Return the (X, Y) coordinate for the center point of the cell that contains the specified text.  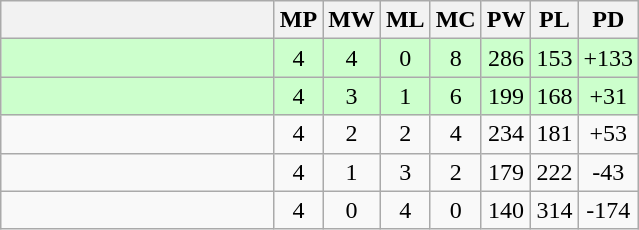
314 (554, 210)
234 (506, 134)
6 (456, 96)
199 (506, 96)
+53 (608, 134)
140 (506, 210)
179 (506, 172)
ML (405, 20)
8 (456, 58)
MW (352, 20)
-174 (608, 210)
168 (554, 96)
PW (506, 20)
+31 (608, 96)
286 (506, 58)
MP (298, 20)
PL (554, 20)
+133 (608, 58)
222 (554, 172)
181 (554, 134)
PD (608, 20)
-43 (608, 172)
MC (456, 20)
153 (554, 58)
